Provide the [x, y] coordinate of the cell's center where the given text is located.  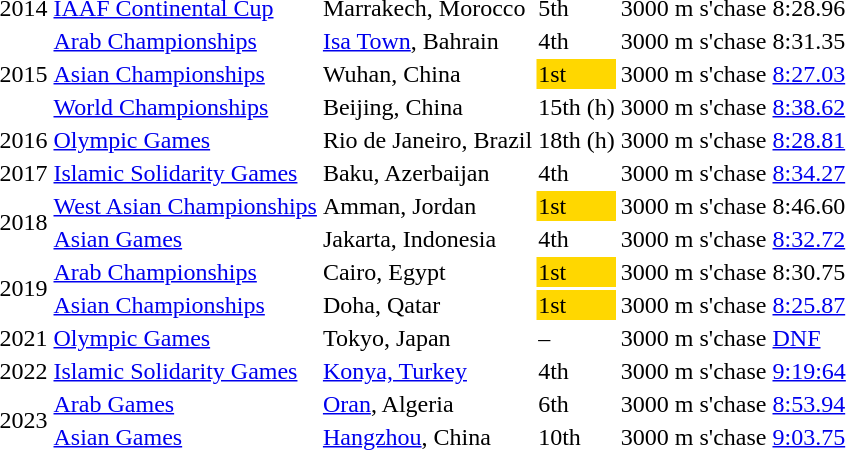
Jakarta, Indonesia [427, 239]
Cairo, Egypt [427, 272]
Oran, Algeria [427, 404]
15th (h) [577, 107]
Amman, Jordan [427, 206]
Baku, Azerbaijan [427, 173]
West Asian Championships [185, 206]
Isa Town, Bahrain [427, 41]
Beijing, China [427, 107]
Konya, Turkey [427, 371]
Asian Games [185, 239]
Arab Games [185, 404]
Wuhan, China [427, 74]
– [577, 338]
18th (h) [577, 140]
Tokyo, Japan [427, 338]
Rio de Janeiro, Brazil [427, 140]
World Championships [185, 107]
6th [577, 404]
Doha, Qatar [427, 305]
